Scan for the cell matching the given text and deliver its [X, Y] coordinate at center. 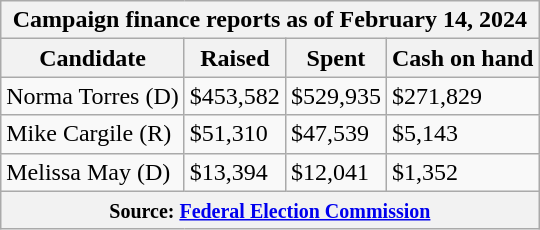
$271,829 [462, 96]
Campaign finance reports as of February 14, 2024 [270, 20]
$529,935 [336, 96]
Source: Federal Election Commission [270, 210]
Candidate [93, 58]
Melissa May (D) [93, 172]
Cash on hand [462, 58]
Mike Cargile (R) [93, 134]
Norma Torres (D) [93, 96]
Raised [234, 58]
$51,310 [234, 134]
$1,352 [462, 172]
$5,143 [462, 134]
$453,582 [234, 96]
$47,539 [336, 134]
Spent [336, 58]
$13,394 [234, 172]
$12,041 [336, 172]
